Return [X, Y] of the center of cell containing provided text 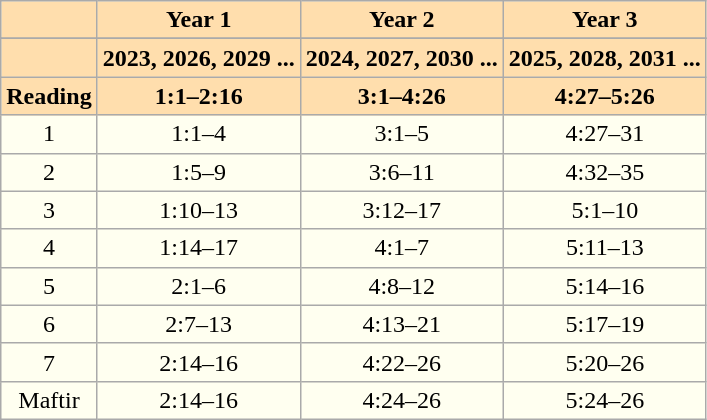
4:27–5:26 [604, 96]
2025, 2028, 2031 ... [604, 58]
1 [49, 134]
2 [49, 172]
3:12–17 [402, 210]
Year 1 [198, 20]
1:10–13 [198, 210]
4:22–26 [402, 362]
5:1–10 [604, 210]
1:5–9 [198, 172]
5:11–13 [604, 248]
2024, 2027, 2030 ... [402, 58]
4:1–7 [402, 248]
5:24–26 [604, 400]
1:1–2:16 [198, 96]
4:13–21 [402, 324]
1:14–17 [198, 248]
4:24–26 [402, 400]
6 [49, 324]
3:6–11 [402, 172]
Year 2 [402, 20]
5:20–26 [604, 362]
2:1–6 [198, 286]
4 [49, 248]
3:1–5 [402, 134]
7 [49, 362]
2023, 2026, 2029 ... [198, 58]
Reading [49, 96]
Year 3 [604, 20]
Maftir [49, 400]
5 [49, 286]
2:7–13 [198, 324]
3 [49, 210]
4:27–31 [604, 134]
4:32–35 [604, 172]
3:1–4:26 [402, 96]
4:8–12 [402, 286]
5:17–19 [604, 324]
5:14–16 [604, 286]
1:1–4 [198, 134]
